Search for the cell housing the specified text and yield its [x, y] center coordinate. 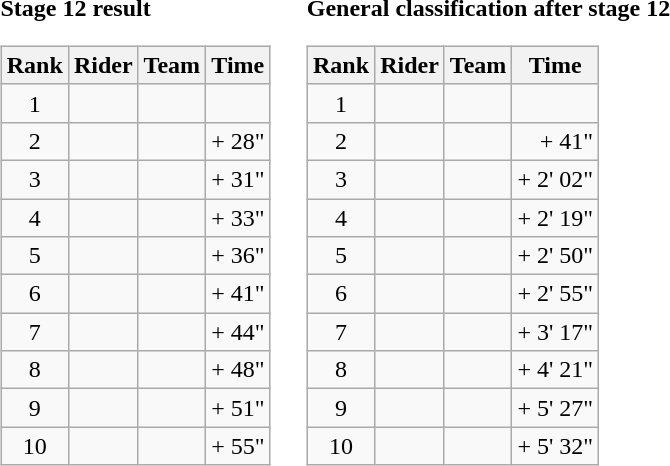
+ 36" [238, 256]
+ 31" [238, 179]
+ 2' 19" [556, 217]
+ 51" [238, 408]
+ 2' 02" [556, 179]
+ 44" [238, 332]
+ 2' 50" [556, 256]
+ 5' 27" [556, 408]
+ 2' 55" [556, 294]
+ 55" [238, 446]
+ 4' 21" [556, 370]
+ 33" [238, 217]
+ 48" [238, 370]
+ 3' 17" [556, 332]
+ 5' 32" [556, 446]
+ 28" [238, 141]
